Search for the cell housing the specified text and yield its (X, Y) center coordinate. 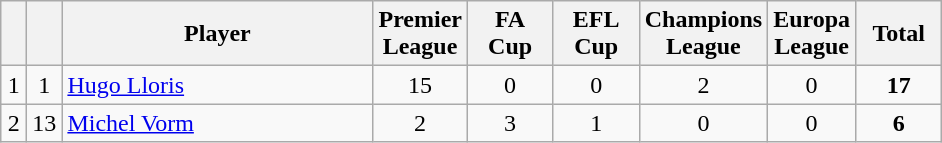
Europa League (812, 34)
Player (218, 34)
Michel Vorm (218, 123)
Total (899, 34)
13 (44, 123)
6 (899, 123)
Champions League (703, 34)
3 (510, 123)
Premier League (420, 34)
15 (420, 85)
17 (899, 85)
Hugo Lloris (218, 85)
EFL Cup (596, 34)
FA Cup (510, 34)
